Locate the cell with the specified text and output its [x, y] center coordinate. 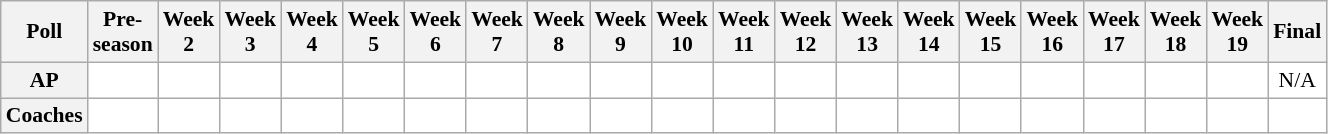
Week6 [435, 32]
Week7 [497, 32]
Week5 [374, 32]
Coaches [44, 116]
Week12 [806, 32]
AP [44, 80]
Final [1297, 32]
Week4 [312, 32]
Week13 [867, 32]
Week9 [621, 32]
Week15 [991, 32]
Week11 [744, 32]
Week8 [559, 32]
Poll [44, 32]
Week2 [189, 32]
Pre-season [123, 32]
Week16 [1052, 32]
Week14 [929, 32]
N/A [1297, 80]
Week18 [1176, 32]
Week19 [1237, 32]
Week3 [250, 32]
Week17 [1114, 32]
Week10 [682, 32]
